Detect which cell encompasses the target text, then output its (X, Y) center coordinate. 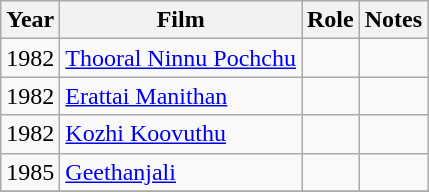
1985 (30, 172)
Year (30, 20)
Notes (393, 20)
Erattai Manithan (181, 96)
Film (181, 20)
Role (331, 20)
Geethanjali (181, 172)
Kozhi Koovuthu (181, 134)
Thooral Ninnu Pochchu (181, 58)
